Extract the (X, Y) coordinate from the center of the cell holding the provided text.  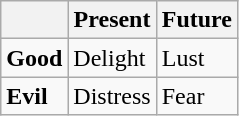
Present (112, 20)
Fear (196, 96)
Lust (196, 58)
Distress (112, 96)
Future (196, 20)
Good (34, 58)
Delight (112, 58)
Evil (34, 96)
